Capture the cell that displays the provided text and extract its (x, y) central coordinate. 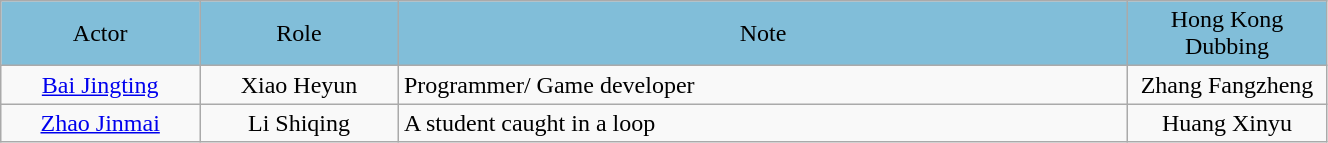
Zhang Fangzheng (1228, 85)
Programmer/ Game developer (762, 85)
Zhao Jinmai (100, 123)
Actor (100, 34)
A student caught in a loop (762, 123)
Li Shiqing (300, 123)
Bai Jingting (100, 85)
Xiao Heyun (300, 85)
Hong Kong Dubbing (1228, 34)
Huang Xinyu (1228, 123)
Role (300, 34)
Note (762, 34)
